Scan for the cell matching the given text and deliver its [X, Y] coordinate at center. 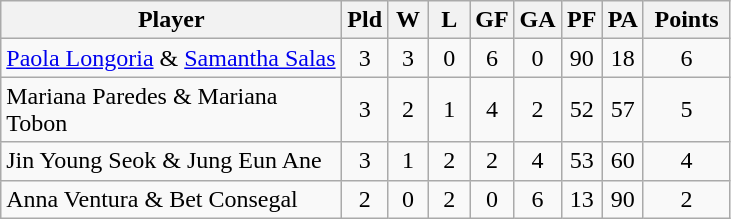
Paola Longoria & Samantha Salas [172, 58]
57 [622, 110]
GF [492, 20]
Player [172, 20]
5 [686, 110]
L [450, 20]
52 [582, 110]
Points [686, 20]
60 [622, 161]
13 [582, 199]
Jin Young Seok & Jung Eun Ane [172, 161]
53 [582, 161]
Mariana Paredes & Mariana Tobon [172, 110]
PA [622, 20]
Pld [365, 20]
W [408, 20]
18 [622, 58]
GA [538, 20]
Anna Ventura & Bet Consegal [172, 199]
PF [582, 20]
